Find where the given text appears and provide that cell's center as (X, Y) coordinate. 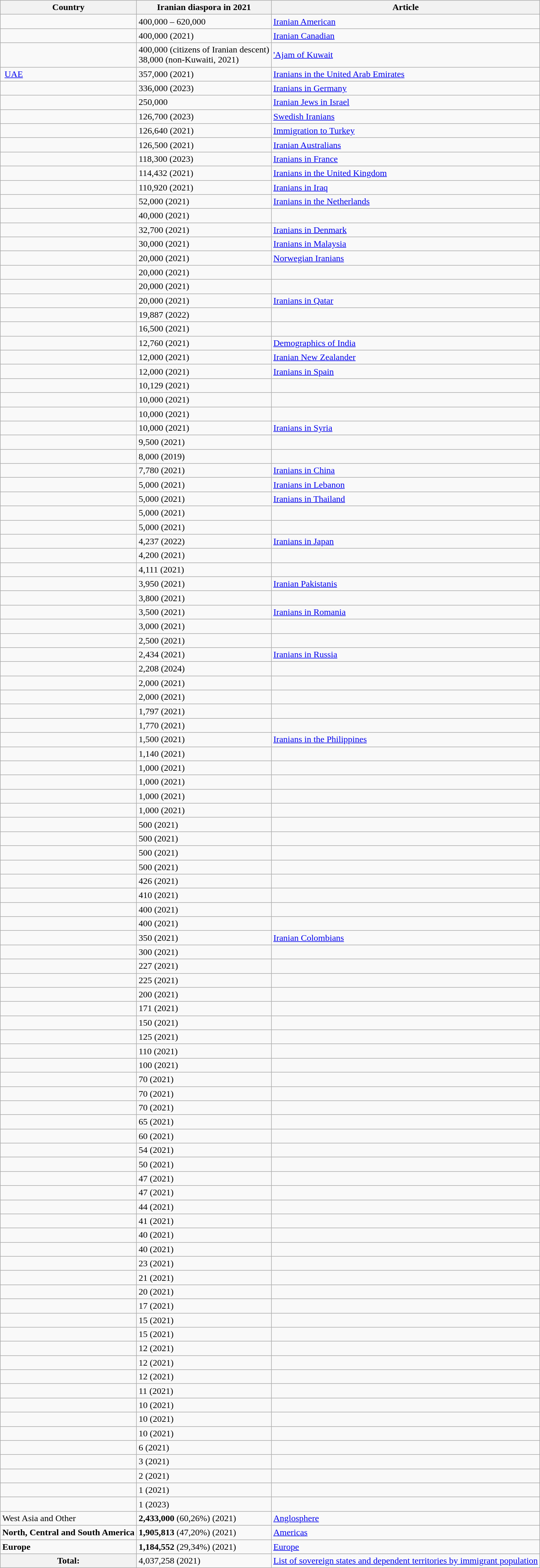
20 (2021) (204, 1292)
2,433,000 (60,26%) (2021) (204, 1518)
225 (2021) (204, 980)
2 (2021) (204, 1476)
6 (2021) (204, 1447)
52,000 (2021) (204, 202)
Iranian Canadian (405, 36)
50 (2021) (204, 1164)
Norwegian Iranians (405, 258)
400,000 – 620,000 (204, 22)
West Asia and Other (68, 1518)
2,208 (2024) (204, 669)
150 (2021) (204, 1023)
60 (2021) (204, 1136)
3,000 (2021) (204, 626)
2,500 (2021) (204, 640)
32,700 (2021) (204, 230)
3,950 (2021) (204, 584)
Iranians in Thailand (405, 499)
200 (2021) (204, 994)
350 (2021) (204, 938)
110,920 (2021) (204, 187)
19,887 (2022) (204, 315)
126,700 (2023) (204, 116)
Americas (405, 1532)
16,500 (2021) (204, 329)
11 (2021) (204, 1391)
41 (2021) (204, 1221)
44 (2021) (204, 1207)
171 (2021) (204, 1009)
17 (2021) (204, 1306)
125 (2021) (204, 1037)
Iranians in Iraq (405, 187)
12,760 (2021) (204, 343)
300 (2021) (204, 952)
Swedish Iranians (405, 116)
3,500 (2021) (204, 612)
100 (2021) (204, 1065)
9,500 (2021) (204, 442)
3 (2021) (204, 1462)
114,432 (2021) (204, 173)
Iranians in Malaysia (405, 244)
Iranians in Japan (405, 541)
1,797 (2021) (204, 711)
Iranians in Lebanon (405, 485)
23 (2021) (204, 1263)
North, Central and South America (68, 1532)
Iranian Jews in Israel (405, 102)
126,640 (2021) (204, 131)
4,037,258 (2021) (204, 1561)
1 (2021) (204, 1490)
1 (2023) (204, 1504)
1,184,552 (29,34%) (2021) (204, 1546)
Iranian Pakistanis (405, 584)
Iranians in the United Arab Emirates (405, 74)
8,000 (2019) (204, 456)
126,500 (2021) (204, 145)
426 (2021) (204, 881)
4,237 (2022) (204, 541)
Iranians in Romania (405, 612)
118,300 (2023) (204, 159)
4,200 (2021) (204, 555)
Iranians in Denmark (405, 230)
336,000 (2023) (204, 88)
Iranians in France (405, 159)
227 (2021) (204, 966)
Iranian diaspora in 2021 (204, 7)
'Ajam of Kuwait (405, 55)
1,500 (2021) (204, 740)
410 (2021) (204, 895)
Country (68, 7)
30,000 (2021) (204, 244)
4,111 (2021) (204, 570)
Demographics of India (405, 343)
Iranians in Germany (405, 88)
400,000 (2021) (204, 36)
Iranian Colombians (405, 938)
357,000 (2021) (204, 74)
1,140 (2021) (204, 754)
Iranians in the Netherlands (405, 202)
10,129 (2021) (204, 385)
Iranians in the Philippines (405, 740)
400,000 (citizens of Iranian descent) 38,000 (non-Kuwaiti, 2021) (204, 55)
UAE (68, 74)
Anglosphere (405, 1518)
250,000 (204, 102)
Iranians in China (405, 471)
3,800 (2021) (204, 598)
Iranian New Zealander (405, 357)
Total: (68, 1561)
Iranians in Spain (405, 371)
65 (2021) (204, 1122)
Immigration to Turkey (405, 131)
21 (2021) (204, 1277)
2,434 (2021) (204, 655)
Article (405, 7)
54 (2021) (204, 1150)
110 (2021) (204, 1051)
Iranian American (405, 22)
Iranians in Russia (405, 655)
Iranian Australians (405, 145)
Iranians in Qatar (405, 301)
1,770 (2021) (204, 725)
Iranians in the United Kingdom (405, 173)
List of sovereign states and dependent territories by immigrant population (405, 1561)
1,905,813 (47,20%) (2021) (204, 1532)
Iranians in Syria (405, 428)
7,780 (2021) (204, 471)
40,000 (2021) (204, 216)
